From the cell containing the given text, extract its center point as [x, y] coordinate. 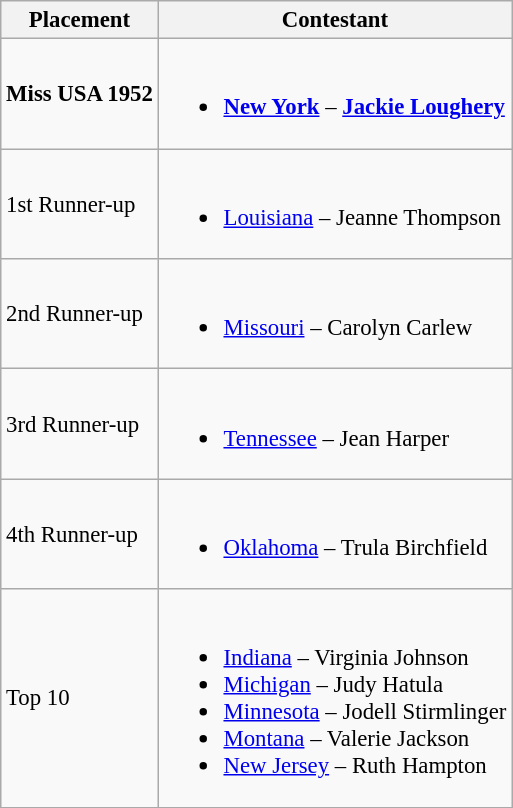
Missouri – Carolyn Carlew [334, 314]
Placement [80, 20]
Miss USA 1952 [80, 94]
Indiana – Virginia Johnson Michigan – Judy Hatula Minnesota – Jodell Stirmlinger Montana – Valerie Jackson New Jersey – Ruth Hampton [334, 698]
2nd Runner-up [80, 314]
New York – Jackie Loughery [334, 94]
4th Runner-up [80, 534]
Oklahoma – Trula Birchfield [334, 534]
Top 10 [80, 698]
Louisiana – Jeanne Thompson [334, 204]
3rd Runner-up [80, 424]
1st Runner-up [80, 204]
Contestant [334, 20]
Tennessee – Jean Harper [334, 424]
